For the text-containing cell, return its midpoint in (X, Y) coordinate format. 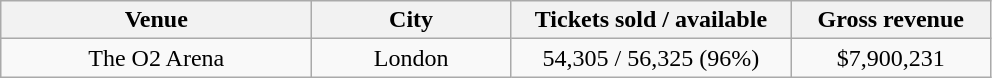
The O2 Arena (156, 58)
Venue (156, 20)
Tickets sold / available (650, 20)
Gross revenue (890, 20)
London (412, 58)
$7,900,231 (890, 58)
54,305 / 56,325 (96%) (650, 58)
City (412, 20)
